Output the (X, Y) coordinate of the center of the cell containing the given text.  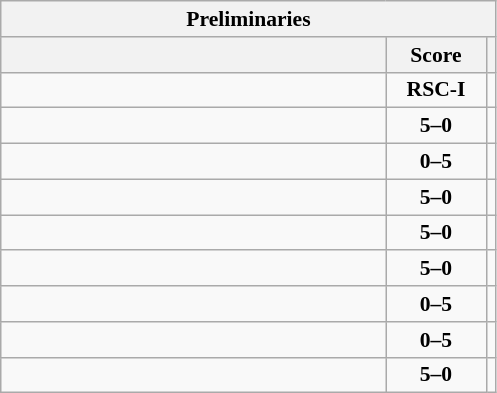
Score (436, 55)
RSC-I (436, 90)
Preliminaries (248, 19)
